Provide the (X, Y) coordinate of the cell's center where the given text is located.  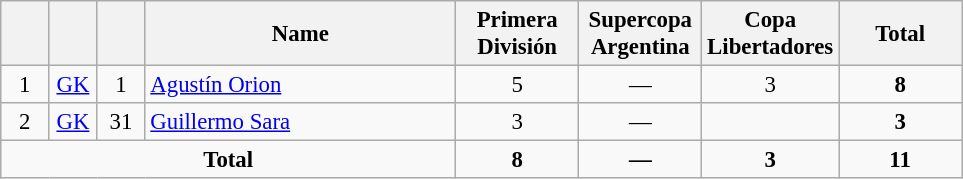
Agustín Orion (300, 85)
Supercopa Argentina (640, 34)
5 (518, 85)
11 (900, 160)
Copa Libertadores (770, 34)
2 (25, 122)
31 (121, 122)
Name (300, 34)
Primera División (518, 34)
Guillermo Sara (300, 122)
